Pinpoint the cell where the given text exists, returning its (x, y) midpoint coordinate. 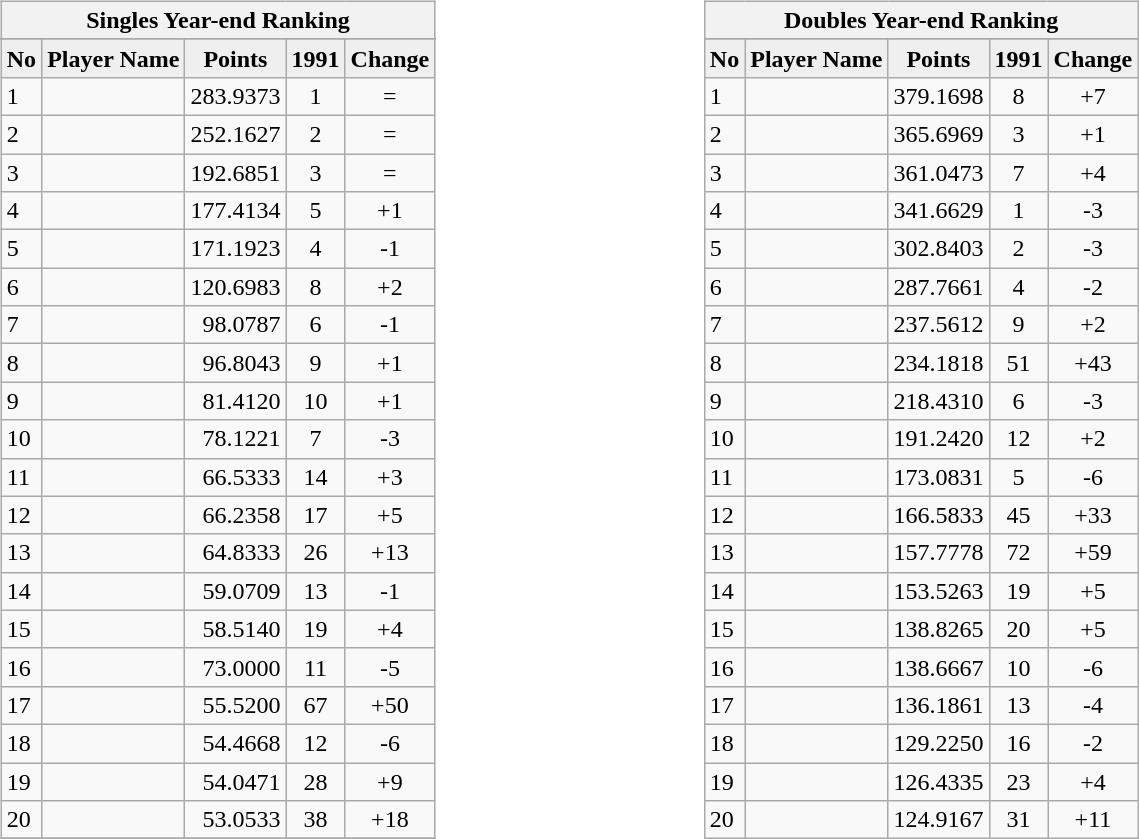
+59 (1093, 553)
361.0473 (938, 173)
55.5200 (236, 705)
177.4134 (236, 211)
31 (1018, 820)
98.0787 (236, 325)
28 (316, 781)
218.4310 (938, 401)
283.9373 (236, 96)
+18 (390, 820)
341.6629 (938, 211)
73.0000 (236, 667)
64.8333 (236, 553)
120.6983 (236, 287)
26 (316, 553)
192.6851 (236, 173)
51 (1018, 363)
54.0471 (236, 781)
302.8403 (938, 249)
237.5612 (938, 325)
23 (1018, 781)
38 (316, 820)
157.7778 (938, 553)
66.5333 (236, 477)
234.1818 (938, 363)
+9 (390, 781)
-5 (390, 667)
153.5263 (938, 591)
136.1861 (938, 705)
138.6667 (938, 667)
+33 (1093, 515)
+11 (1093, 820)
379.1698 (938, 96)
+7 (1093, 96)
Singles Year-end Ranking (218, 20)
365.6969 (938, 134)
126.4335 (938, 781)
81.4120 (236, 401)
+43 (1093, 363)
59.0709 (236, 591)
173.0831 (938, 477)
-4 (1093, 705)
+13 (390, 553)
287.7661 (938, 287)
58.5140 (236, 629)
Doubles Year-end Ranking (921, 20)
129.2250 (938, 743)
138.8265 (938, 629)
45 (1018, 515)
72 (1018, 553)
166.5833 (938, 515)
78.1221 (236, 439)
252.1627 (236, 134)
54.4668 (236, 743)
66.2358 (236, 515)
+50 (390, 705)
96.8043 (236, 363)
53.0533 (236, 820)
171.1923 (236, 249)
67 (316, 705)
124.9167 (938, 820)
191.2420 (938, 439)
+3 (390, 477)
